Scan for the cell matching the given text and deliver its (X, Y) coordinate at center. 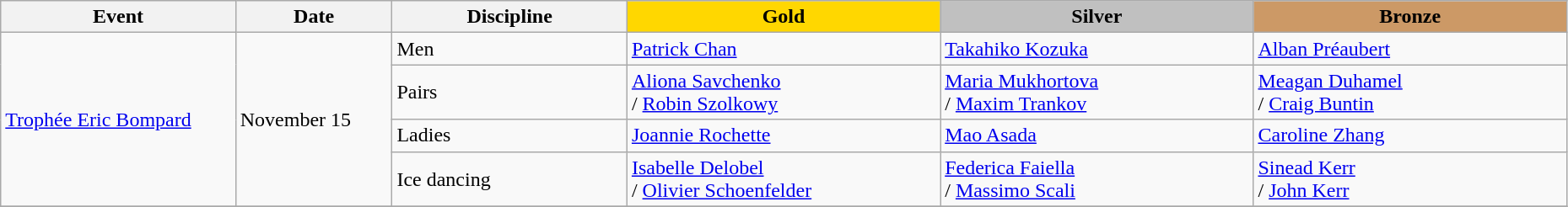
Event (118, 17)
Isabelle Delobel / Olivier Schoenfelder (783, 178)
Alban Préaubert (1410, 49)
Aliona Savchenko / Robin Szolkowy (783, 93)
Meagan Duhamel / Craig Buntin (1410, 93)
Mao Asada (1097, 135)
Sinead Kerr / John Kerr (1410, 178)
Patrick Chan (783, 49)
Pairs (509, 93)
Men (509, 49)
Takahiko Kozuka (1097, 49)
Bronze (1410, 17)
Date (314, 17)
Trophée Eric Bompard (118, 119)
Caroline Zhang (1410, 135)
Ice dancing (509, 178)
Joannie Rochette (783, 135)
Federica Faiella / Massimo Scali (1097, 178)
Maria Mukhortova / Maxim Trankov (1097, 93)
November 15 (314, 119)
Gold (783, 17)
Discipline (509, 17)
Silver (1097, 17)
Ladies (509, 135)
